Identify which cell holds the provided text, then report its (X, Y) central coordinate. 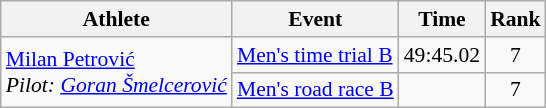
Milan PetrovićPilot: Goran Šmelcerović (116, 72)
Time (442, 19)
Rank (516, 19)
49:45.02 (442, 55)
Men's time trial B (316, 55)
Men's road race B (316, 90)
Event (316, 19)
Athlete (116, 19)
